Scan for the cell matching the given text and deliver its [X, Y] coordinate at center. 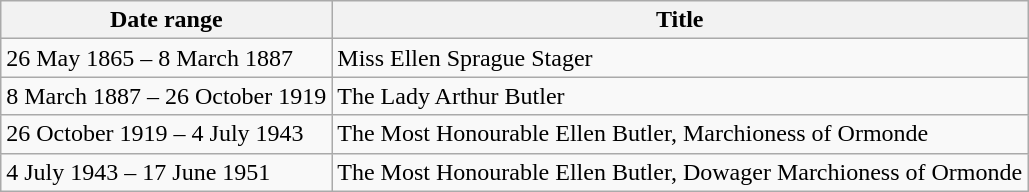
The Most Honourable Ellen Butler, Marchioness of Ormonde [680, 134]
26 October 1919 – 4 July 1943 [166, 134]
Title [680, 20]
The Most Honourable Ellen Butler, Dowager Marchioness of Ormonde [680, 172]
26 May 1865 – 8 March 1887 [166, 58]
4 July 1943 – 17 June 1951 [166, 172]
8 March 1887 – 26 October 1919 [166, 96]
Date range [166, 20]
Miss Ellen Sprague Stager [680, 58]
The Lady Arthur Butler [680, 96]
